Determine the (x, y) coordinate at the center of the cell enclosing the given text.  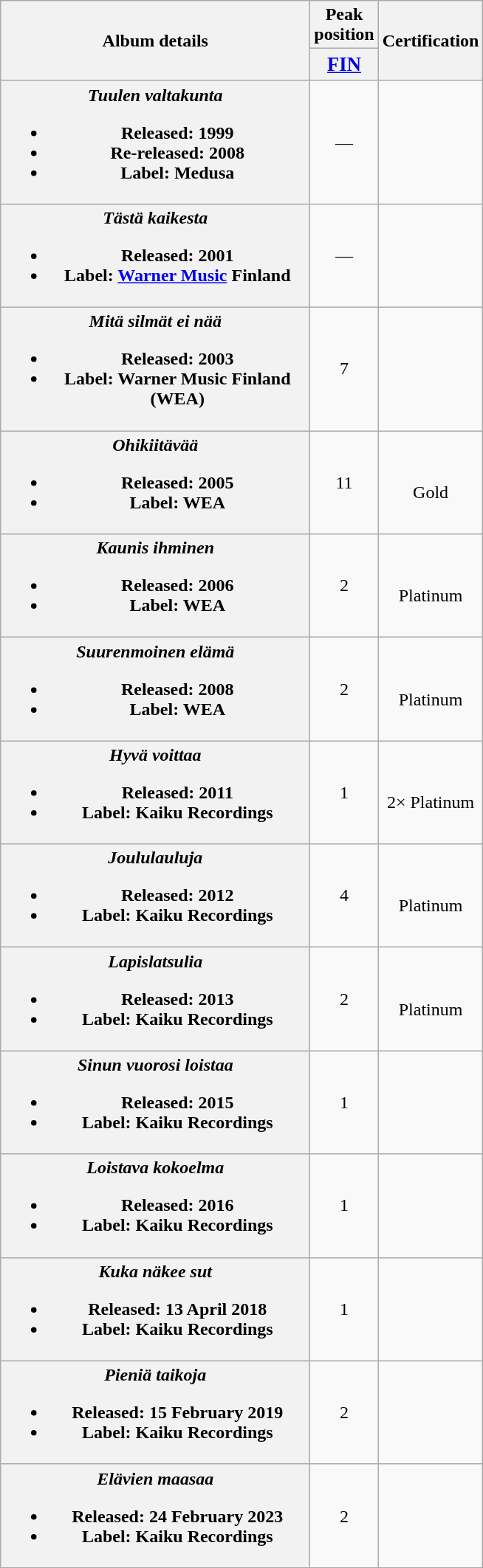
OhikiitävääReleased: 2005Label: WEA (155, 483)
Mitä silmät ei nääReleased: 2003Label: Warner Music Finland (WEA) (155, 369)
Gold (431, 483)
4 (344, 896)
Hyvä voittaaReleased: 2011Label: Kaiku Recordings (155, 792)
Sinun vuorosi loistaaReleased: 2015Label: Kaiku Recordings (155, 1102)
Suurenmoinen elämäReleased: 2008Label: WEA (155, 689)
Kaunis ihminenReleased: 2006Label: WEA (155, 586)
Loistava kokoelmaReleased: 2016Label: Kaiku Recordings (155, 1206)
Kuka näkee sutReleased: 13 April 2018Label: Kaiku Recordings (155, 1309)
JoululaulujaReleased: 2012Label: Kaiku Recordings (155, 896)
LapislatsuliaReleased: 2013Label: Kaiku Recordings (155, 999)
Certification (431, 41)
2× Platinum (431, 792)
Tästä kaikestaReleased: 2001Label: Warner Music Finland (155, 256)
Peakposition (344, 25)
Tuulen valtakuntaReleased: 1999Re-released: 2008Label: Medusa (155, 142)
Album details (155, 41)
Elävien maasaaReleased: 24 February 2023Label: Kaiku Recordings (155, 1516)
Pieniä taikojaReleased: 15 February 2019Label: Kaiku Recordings (155, 1412)
11 (344, 483)
7 (344, 369)
FIN (344, 65)
